Locate the cell with the specified text and output its [X, Y] center coordinate. 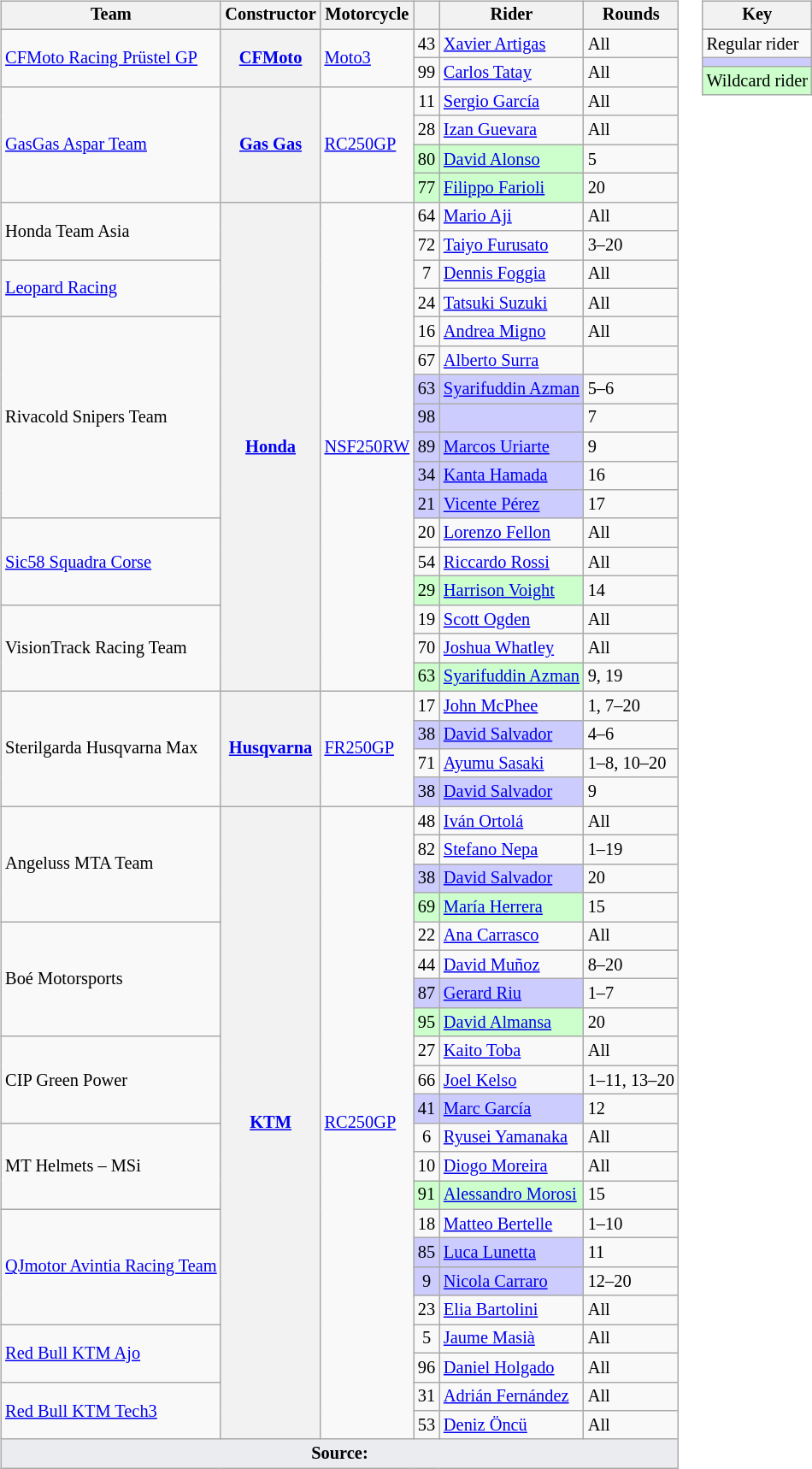
Rider [511, 15]
GasGas Aspar Team [111, 145]
Sterilgarda Husqvarna Max [111, 749]
Dennis Foggia [511, 274]
28 [427, 130]
David Almansa [511, 1023]
Red Bull KTM Tech3 [111, 1411]
Jaume Masià [511, 1339]
Ayumu Sasaki [511, 764]
Luca Lunetta [511, 1253]
Daniel Holgado [511, 1367]
69 [427, 907]
Kanta Hamada [511, 475]
Gerard Riu [511, 994]
71 [427, 764]
NSF250RW [368, 446]
9, 19 [631, 677]
44 [427, 965]
Wildcard rider [757, 81]
89 [427, 446]
Angeluss MTA Team [111, 864]
VisionTrack Racing Team [111, 648]
19 [427, 619]
John McPhee [511, 705]
David Alonso [511, 159]
43 [427, 44]
12–20 [631, 1282]
Izan Guevara [511, 130]
Husqvarna [270, 749]
Boé Motorsports [111, 980]
Diogo Moreira [511, 1166]
Joel Kelso [511, 1080]
Lorenzo Fellon [511, 533]
Scott Ogden [511, 619]
21 [427, 504]
Andrea Migno [511, 332]
67 [427, 361]
Team [111, 15]
41 [427, 1109]
34 [427, 475]
1–11, 13–20 [631, 1080]
CFMoto [270, 58]
91 [427, 1195]
Regular rider [757, 44]
1–8, 10–20 [631, 764]
Rivacold Snipers Team [111, 418]
Deniz Öncü [511, 1425]
31 [427, 1396]
Moto3 [368, 58]
70 [427, 648]
48 [427, 821]
66 [427, 1080]
Filippo Farioli [511, 188]
Kaito Toba [511, 1051]
14 [631, 591]
80 [427, 159]
Red Bull KTM Ajo [111, 1353]
Nicola Carraro [511, 1282]
Rounds [631, 15]
Matteo Bertelle [511, 1224]
6 [427, 1137]
MT Helmets – MSi [111, 1166]
Taiyo Furusato [511, 245]
10 [427, 1166]
22 [427, 936]
64 [427, 216]
Xavier Artigas [511, 44]
Alessandro Morosi [511, 1195]
77 [427, 188]
96 [427, 1367]
Riccardo Rossi [511, 562]
Sic58 Squadra Corse [111, 561]
Tatsuki Suzuki [511, 303]
Vicente Pérez [511, 504]
Alberto Surra [511, 361]
95 [427, 1023]
18 [427, 1224]
Honda Team Asia [111, 231]
Mario Aji [511, 216]
1–7 [631, 994]
CFMoto Racing Prüstel GP [111, 58]
Elia Bartolini [511, 1310]
Constructor [270, 15]
Marc García [511, 1109]
Motorcycle [368, 15]
Stefano Nepa [511, 850]
KTM [270, 1123]
David Muñoz [511, 965]
Marcos Uriarte [511, 446]
Adrián Fernández [511, 1396]
98 [427, 418]
72 [427, 245]
29 [427, 591]
Leopard Racing [111, 289]
Harrison Voight [511, 591]
Sergio García [511, 102]
Ana Carrasco [511, 936]
Joshua Whatley [511, 648]
8–20 [631, 965]
82 [427, 850]
Source: [339, 1454]
QJmotor Avintia Racing Team [111, 1267]
Gas Gas [270, 145]
53 [427, 1425]
FR250GP [368, 749]
Honda [270, 446]
1–10 [631, 1224]
1, 7–20 [631, 705]
CIP Green Power [111, 1079]
3–20 [631, 245]
Ryusei Yamanaka [511, 1137]
4–6 [631, 734]
87 [427, 994]
Iván Ortolá [511, 821]
27 [427, 1051]
María Herrera [511, 907]
85 [427, 1253]
99 [427, 73]
23 [427, 1310]
1–19 [631, 850]
24 [427, 303]
Key [757, 15]
5–6 [631, 389]
54 [427, 562]
Carlos Tatay [511, 73]
12 [631, 1109]
